Find where the given text appears and provide that cell's center as (X, Y) coordinate. 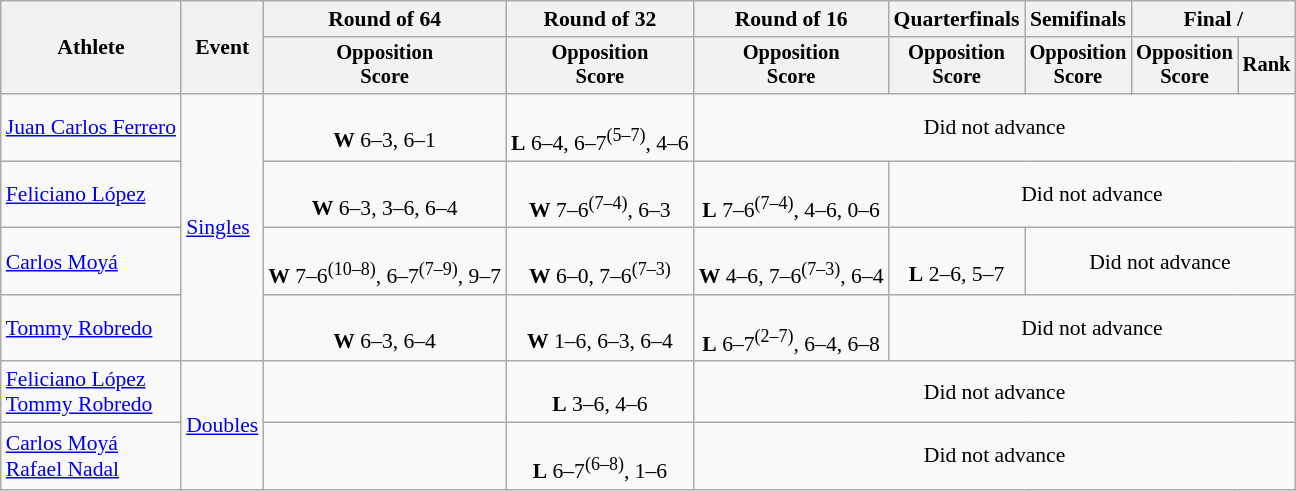
Round of 32 (600, 19)
W 6–3, 6–4 (384, 328)
W 1–6, 6–3, 6–4 (600, 328)
Quarterfinals (957, 19)
Carlos MoyáRafael Nadal (91, 456)
L 6–4, 6–7(5–7), 4–6 (600, 128)
L 7–6(7–4), 4–6, 0–6 (792, 194)
Event (222, 48)
Round of 16 (792, 19)
Round of 64 (384, 19)
W 7–6(10–8), 6–7(7–9), 9–7 (384, 262)
Final / (1213, 19)
Tommy Robredo (91, 328)
Singles (222, 228)
W 7–6(7–4), 6–3 (600, 194)
Semifinals (1078, 19)
L 3–6, 4–6 (600, 392)
W 6–3, 6–1 (384, 128)
Juan Carlos Ferrero (91, 128)
Rank (1267, 66)
Athlete (91, 48)
Doubles (222, 426)
L 6–7(2–7), 6–4, 6–8 (792, 328)
Carlos Moyá (91, 262)
L 2–6, 5–7 (957, 262)
Feliciano López (91, 194)
W 4–6, 7–6(7–3), 6–4 (792, 262)
L 6–7(6–8), 1–6 (600, 456)
Feliciano LópezTommy Robredo (91, 392)
W 6–0, 7–6(7–3) (600, 262)
W 6–3, 3–6, 6–4 (384, 194)
